Provide the [x, y] coordinate of the cell's center where the given text is located.  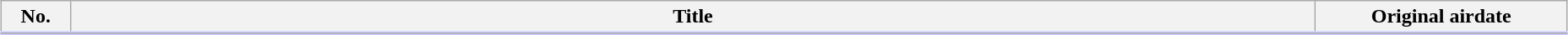
Original airdate [1441, 17]
Title [693, 17]
No. [35, 17]
